Extract the (X, Y) coordinate from the center of the cell holding the provided text.  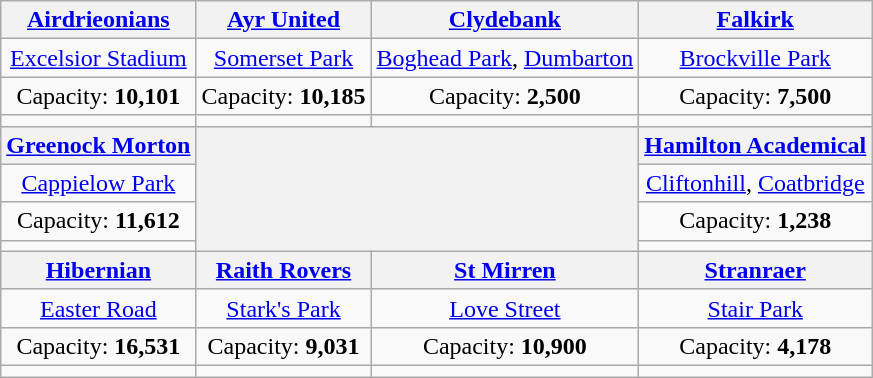
St Mirren (505, 270)
Hibernian (98, 270)
Stair Park (756, 308)
Capacity: 10,101 (98, 96)
Stranraer (756, 270)
Capacity: 11,612 (98, 221)
Clydebank (505, 20)
Capacity: 10,900 (505, 346)
Capacity: 1,238 (756, 221)
Excelsior Stadium (98, 58)
Airdrieonians (98, 20)
Falkirk (756, 20)
Ayr United (284, 20)
Hamilton Academical (756, 145)
Capacity: 16,531 (98, 346)
Cappielow Park (98, 183)
Capacity: 4,178 (756, 346)
Boghead Park, Dumbarton (505, 58)
Easter Road (98, 308)
Capacity: 9,031 (284, 346)
Cliftonhill, Coatbridge (756, 183)
Capacity: 10,185 (284, 96)
Greenock Morton (98, 145)
Raith Rovers (284, 270)
Capacity: 2,500 (505, 96)
Somerset Park (284, 58)
Love Street (505, 308)
Capacity: 7,500 (756, 96)
Stark's Park (284, 308)
Brockville Park (756, 58)
